Scan for the cell matching the given text and deliver its [X, Y] coordinate at center. 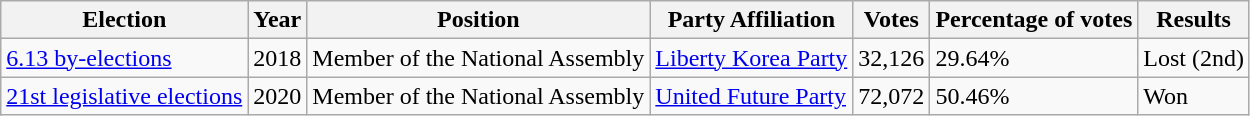
21st legislative elections [124, 96]
32,126 [892, 58]
29.64% [1034, 58]
Liberty Korea Party [752, 58]
Party Affiliation [752, 20]
Percentage of votes [1034, 20]
United Future Party [752, 96]
6.13 by-elections [124, 58]
Votes [892, 20]
72,072 [892, 96]
Election [124, 20]
2020 [278, 96]
2018 [278, 58]
Won [1194, 96]
Results [1194, 20]
Lost (2nd) [1194, 58]
50.46% [1034, 96]
Year [278, 20]
Position [478, 20]
